Detect which cell encompasses the target text, then output its [X, Y] center coordinate. 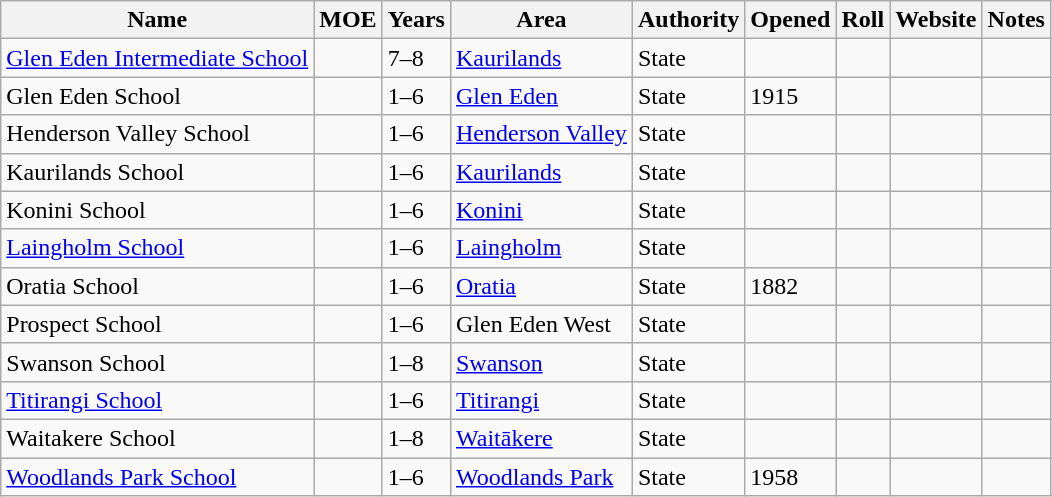
Area [541, 20]
Kaurilands School [158, 172]
Website [936, 20]
Woodlands Park School [158, 477]
Glen Eden [541, 96]
Name [158, 20]
Woodlands Park [541, 477]
Authority [688, 20]
Swanson [541, 362]
Years [416, 20]
Glen Eden School [158, 96]
1958 [790, 477]
Waitakere School [158, 438]
1882 [790, 286]
1915 [790, 96]
Notes [1016, 20]
Prospect School [158, 324]
Konini School [158, 210]
Roll [863, 20]
Opened [790, 20]
Glen Eden West [541, 324]
Swanson School [158, 362]
Laingholm [541, 248]
Titirangi School [158, 400]
Titirangi [541, 400]
Waitākere [541, 438]
Oratia School [158, 286]
Henderson Valley School [158, 134]
Glen Eden Intermediate School [158, 58]
Oratia [541, 286]
Laingholm School [158, 248]
7–8 [416, 58]
Konini [541, 210]
MOE [348, 20]
Henderson Valley [541, 134]
